Pinpoint the cell where the given text exists, returning its [x, y] midpoint coordinate. 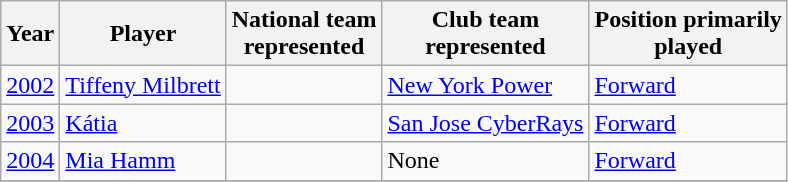
Player [143, 34]
Club teamrepresented [486, 34]
Position primarilyplayed [688, 34]
Kátia [143, 123]
2004 [30, 161]
New York Power [486, 85]
2002 [30, 85]
Tiffeny Milbrett [143, 85]
San Jose CyberRays [486, 123]
National teamrepresented [304, 34]
2003 [30, 123]
None [486, 161]
Mia Hamm [143, 161]
Year [30, 34]
